For the text-containing cell, return its midpoint in [x, y] coordinate format. 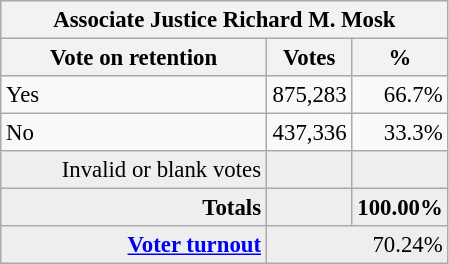
% [400, 58]
100.00% [400, 208]
66.7% [400, 95]
33.3% [400, 133]
No [134, 133]
437,336 [309, 133]
Invalid or blank votes [134, 170]
Voter turnout [134, 245]
70.24% [357, 245]
875,283 [309, 95]
Yes [134, 95]
Associate Justice Richard M. Mosk [224, 20]
Vote on retention [134, 58]
Totals [134, 208]
Votes [309, 58]
